Output the (x, y) coordinate of the center of the cell containing the given text.  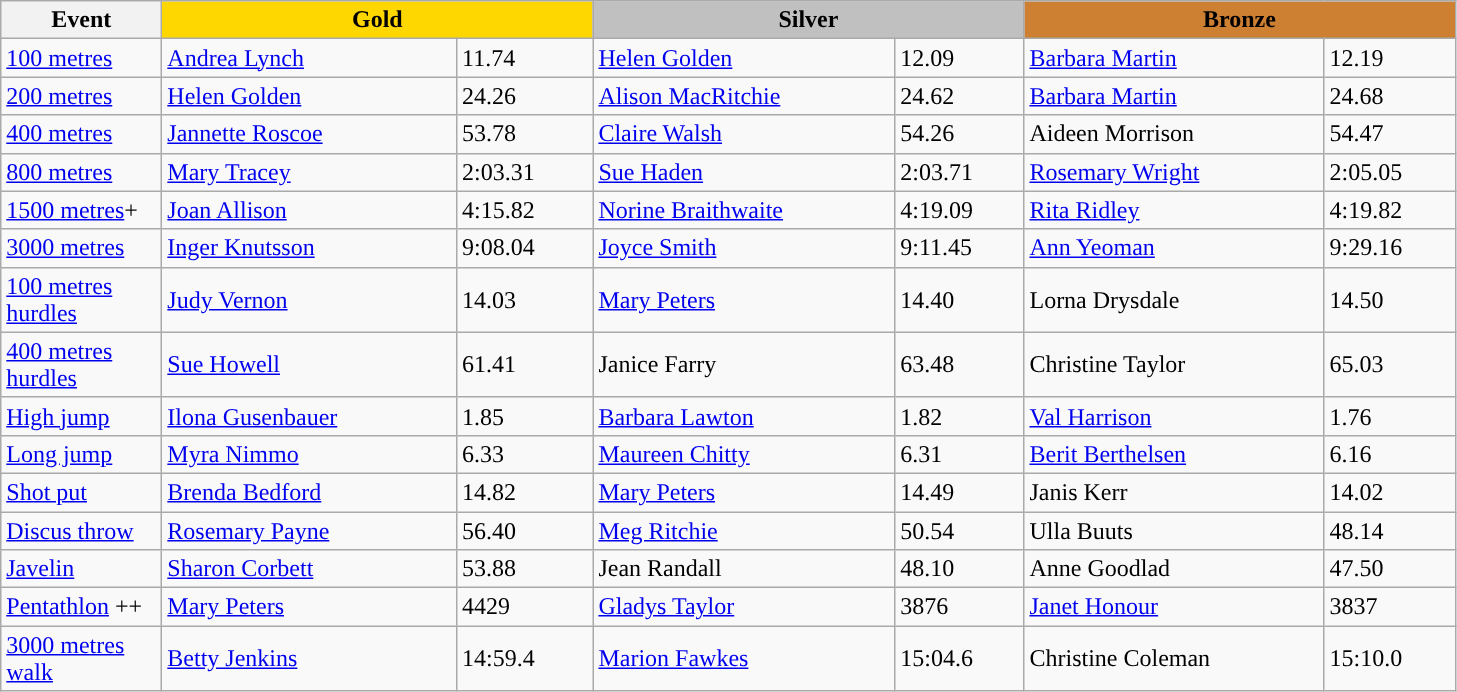
2:03.71 (960, 172)
4:19.82 (1390, 210)
6.33 (525, 454)
Ulla Buuts (1174, 531)
Bronze (1240, 20)
Jean Randall (744, 569)
Brenda Bedford (310, 492)
Discus throw (82, 531)
Pentathlon ++ (82, 607)
Alison MacRitchie (744, 96)
Shot put (82, 492)
63.48 (960, 364)
100 metres hurdles (82, 300)
6.31 (960, 454)
14.40 (960, 300)
Andrea Lynch (310, 58)
1.85 (525, 416)
56.40 (525, 531)
24.68 (1390, 96)
4:19.09 (960, 210)
14.49 (960, 492)
Anne Goodlad (1174, 569)
Gladys Taylor (744, 607)
2:03.31 (525, 172)
Janice Farry (744, 364)
54.26 (960, 134)
Christine Taylor (1174, 364)
48.10 (960, 569)
61.41 (525, 364)
Christine Coleman (1174, 658)
3876 (960, 607)
50.54 (960, 531)
Marion Fawkes (744, 658)
3000 metres (82, 248)
Norine Braithwaite (744, 210)
800 metres (82, 172)
9:11.45 (960, 248)
Rosemary Wright (1174, 172)
Maureen Chitty (744, 454)
15:10.0 (1390, 658)
Janis Kerr (1174, 492)
Meg Ritchie (744, 531)
Berit Berthelsen (1174, 454)
Mary Tracey (310, 172)
Claire Walsh (744, 134)
1500 metres+ (82, 210)
400 metres (82, 134)
Val Harrison (1174, 416)
65.03 (1390, 364)
Barbara Lawton (744, 416)
High jump (82, 416)
1.82 (960, 416)
12.19 (1390, 58)
9:08.04 (525, 248)
Ilona Gusenbauer (310, 416)
Judy Vernon (310, 300)
48.14 (1390, 531)
Joyce Smith (744, 248)
Janet Honour (1174, 607)
Sue Howell (310, 364)
Betty Jenkins (310, 658)
Gold (378, 20)
Sharon Corbett (310, 569)
3837 (1390, 607)
Rita Ridley (1174, 210)
53.78 (525, 134)
100 metres (82, 58)
47.50 (1390, 569)
Silver (808, 20)
1.76 (1390, 416)
Sue Haden (744, 172)
Event (82, 20)
Rosemary Payne (310, 531)
14.02 (1390, 492)
Ann Yeoman (1174, 248)
53.88 (525, 569)
15:04.6 (960, 658)
4:15.82 (525, 210)
4429 (525, 607)
14.50 (1390, 300)
14:59.4 (525, 658)
24.26 (525, 96)
Lorna Drysdale (1174, 300)
Aideen Morrison (1174, 134)
54.47 (1390, 134)
14.82 (525, 492)
9:29.16 (1390, 248)
24.62 (960, 96)
11.74 (525, 58)
Inger Knutsson (310, 248)
3000 metres walk (82, 658)
200 metres (82, 96)
Javelin (82, 569)
2:05.05 (1390, 172)
Myra Nimmo (310, 454)
14.03 (525, 300)
Long jump (82, 454)
Jannette Roscoe (310, 134)
400 metres hurdles (82, 364)
Joan Allison (310, 210)
12.09 (960, 58)
6.16 (1390, 454)
